Locate the cell with the specified text and output its (X, Y) center coordinate. 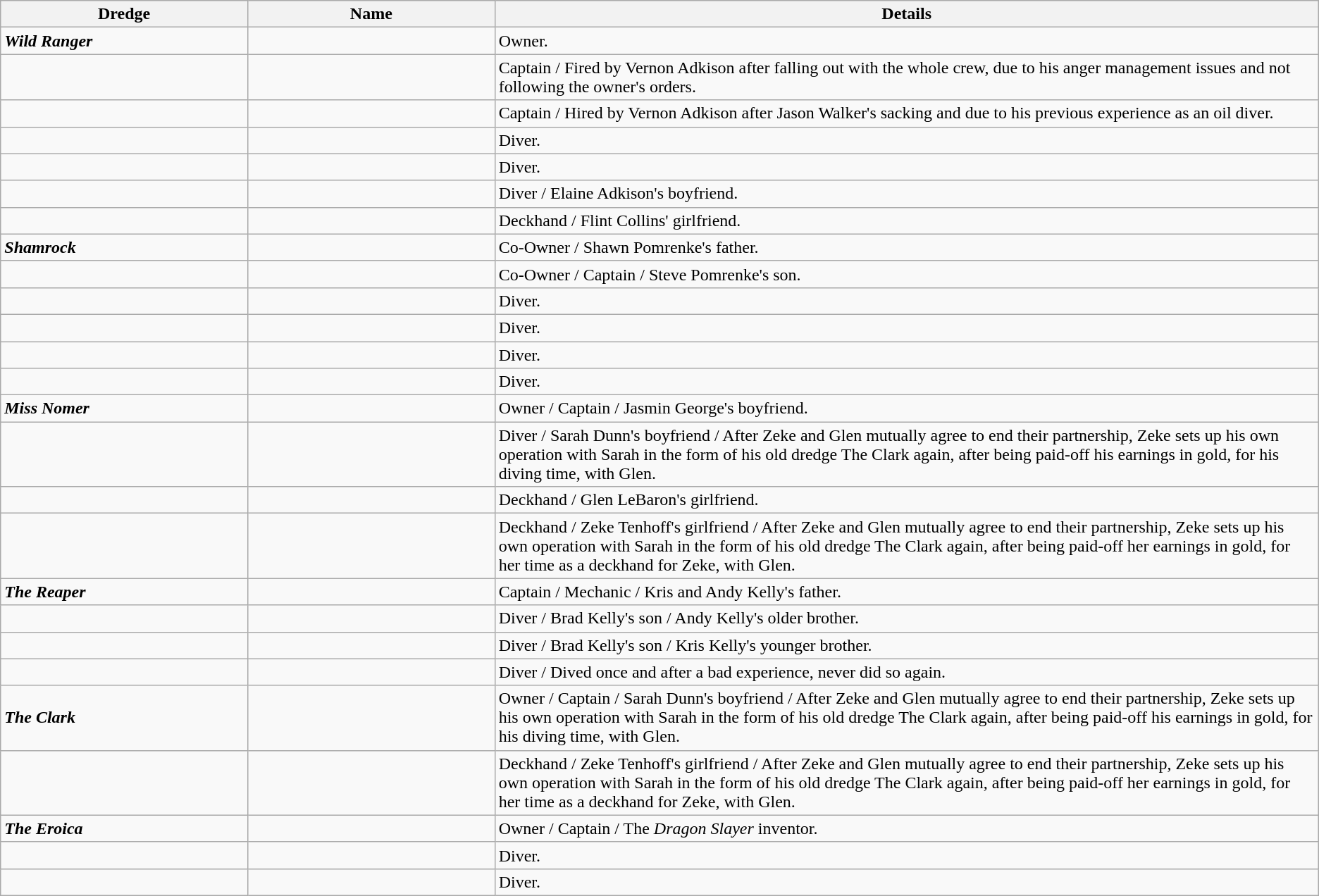
Deckhand / Glen LeBaron's girlfriend. (906, 500)
Owner / Captain / The Dragon Slayer inventor. (906, 828)
Shamrock (124, 247)
Deckhand / Flint Collins' girlfriend. (906, 220)
Name (371, 14)
Captain / Fired by Vernon Adkison after falling out with the whole crew, due to his anger management issues and not following the owner's orders. (906, 77)
Diver / Elaine Adkison's boyfriend. (906, 194)
Miss Nomer (124, 409)
Co-Owner / Captain / Steve Pomrenke's son. (906, 274)
The Eroica (124, 828)
Owner. (906, 41)
Wild Ranger (124, 41)
Captain / Mechanic / Kris and Andy Kelly's father. (906, 592)
Diver / Brad Kelly's son / Kris Kelly's younger brother. (906, 645)
Captain / Hired by Vernon Adkison after Jason Walker's sacking and due to his previous experience as an oil diver. (906, 113)
Details (906, 14)
Dredge (124, 14)
Diver / Dived once and after a bad experience, never did so again. (906, 672)
The Clark (124, 718)
Co-Owner / Shawn Pomrenke's father. (906, 247)
Diver / Brad Kelly's son / Andy Kelly's older brother. (906, 618)
The Reaper (124, 592)
Owner / Captain / Jasmin George's boyfriend. (906, 409)
